Return the (X, Y) coordinate for the center point of the cell that contains the specified text.  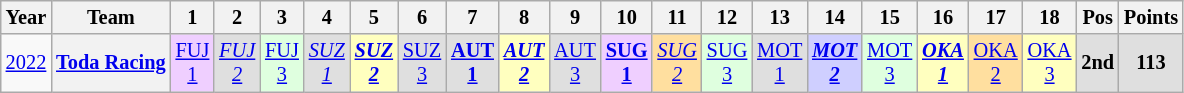
MOT3 (890, 63)
AUT2 (524, 63)
FUJ2 (237, 63)
2nd (1098, 63)
9 (575, 17)
MOT1 (780, 63)
12 (727, 17)
FUJ3 (282, 63)
Points (1151, 17)
7 (472, 17)
1 (193, 17)
Pos (1098, 17)
AUT1 (472, 63)
2 (237, 17)
SUZ1 (327, 63)
Year (26, 17)
16 (943, 17)
FUJ1 (193, 63)
14 (834, 17)
11 (676, 17)
2022 (26, 63)
13 (780, 17)
SUZ3 (422, 63)
SUG2 (676, 63)
OKA1 (943, 63)
5 (374, 17)
18 (1050, 17)
SUG3 (727, 63)
10 (627, 17)
MOT2 (834, 63)
Toda Racing (110, 63)
6 (422, 17)
8 (524, 17)
SUZ2 (374, 63)
3 (282, 17)
OKA2 (996, 63)
113 (1151, 63)
4 (327, 17)
15 (890, 17)
Team (110, 17)
17 (996, 17)
OKA3 (1050, 63)
SUG1 (627, 63)
AUT3 (575, 63)
